Detect which cell encompasses the target text, then output its (X, Y) center coordinate. 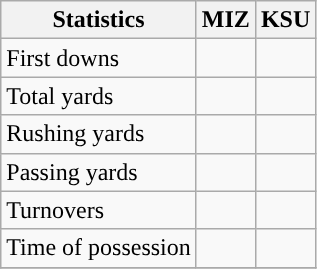
KSU (285, 20)
Time of possession (99, 248)
Statistics (99, 20)
Total yards (99, 96)
Turnovers (99, 210)
MIZ (226, 20)
Passing yards (99, 172)
Rushing yards (99, 134)
First downs (99, 58)
